Determine the (x, y) coordinate at the center of the cell enclosing the given text.  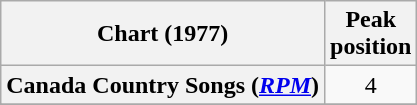
Chart (1977) (163, 34)
4 (371, 85)
Canada Country Songs (RPM) (163, 85)
Peak position (371, 34)
